Capture the cell that displays the provided text and extract its (x, y) central coordinate. 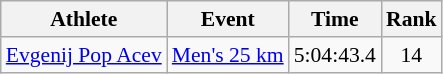
Event (228, 19)
Evgenij Pop Acev (84, 55)
Men's 25 km (228, 55)
5:04:43.4 (335, 55)
14 (412, 55)
Rank (412, 19)
Athlete (84, 19)
Time (335, 19)
